Extract the [X, Y] coordinate from the center of the cell holding the provided text.  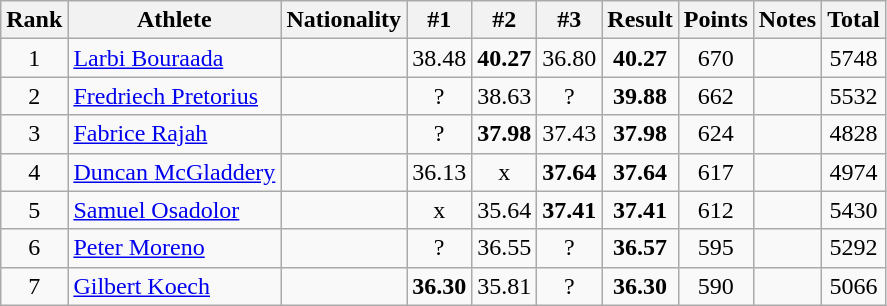
#3 [570, 20]
Points [716, 20]
5 [34, 210]
1 [34, 58]
Fredriech Pretorius [174, 96]
Gilbert Koech [174, 286]
7 [34, 286]
590 [716, 286]
Notes [787, 20]
3 [34, 134]
595 [716, 248]
Larbi Bouraada [174, 58]
35.81 [504, 286]
2 [34, 96]
5748 [854, 58]
#2 [504, 20]
612 [716, 210]
6 [34, 248]
36.57 [640, 248]
Samuel Osadolor [174, 210]
Peter Moreno [174, 248]
39.88 [640, 96]
5292 [854, 248]
4 [34, 172]
36.80 [570, 58]
36.55 [504, 248]
Nationality [344, 20]
38.63 [504, 96]
662 [716, 96]
670 [716, 58]
Athlete [174, 20]
4974 [854, 172]
5430 [854, 210]
Fabrice Rajah [174, 134]
617 [716, 172]
38.48 [440, 58]
35.64 [504, 210]
37.43 [570, 134]
Total [854, 20]
Result [640, 20]
624 [716, 134]
4828 [854, 134]
Duncan McGladdery [174, 172]
#1 [440, 20]
5532 [854, 96]
5066 [854, 286]
36.13 [440, 172]
Rank [34, 20]
